Output the (x, y) coordinate of the center of the cell containing the given text.  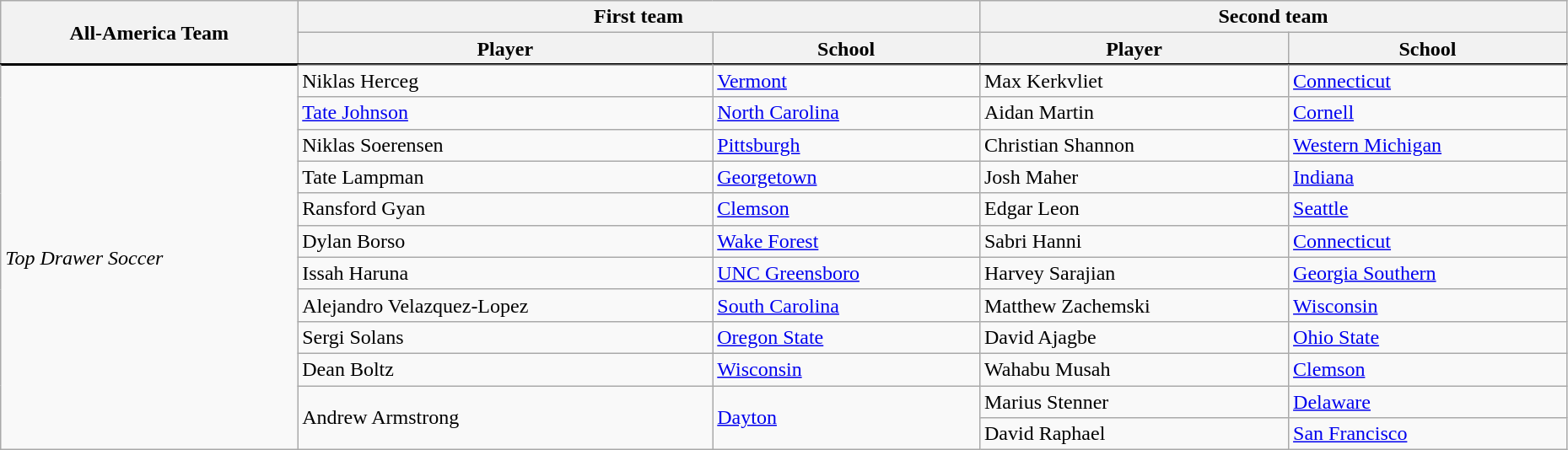
Issah Haruna (505, 273)
Aidan Martin (1134, 113)
Oregon State (847, 337)
Top Drawer Soccer (149, 258)
Tate Lampman (505, 177)
Seattle (1428, 209)
Georgetown (847, 177)
All-America Team (149, 33)
Vermont (847, 81)
Cornell (1428, 113)
David Raphael (1134, 434)
Ohio State (1428, 337)
Sergi Solans (505, 337)
Indiana (1428, 177)
Edgar Leon (1134, 209)
Pittsburgh (847, 145)
Harvey Sarajian (1134, 273)
Matthew Zachemski (1134, 305)
Andrew Armstrong (505, 418)
South Carolina (847, 305)
San Francisco (1428, 434)
Marius Stenner (1134, 402)
Second team (1273, 17)
Sabri Hanni (1134, 241)
First team (639, 17)
Max Kerkvliet (1134, 81)
Christian Shannon (1134, 145)
Wake Forest (847, 241)
Dylan Borso (505, 241)
Tate Johnson (505, 113)
Niklas Soerensen (505, 145)
Dean Boltz (505, 369)
Georgia Southern (1428, 273)
Alejandro Velazquez-Lopez (505, 305)
UNC Greensboro (847, 273)
Josh Maher (1134, 177)
North Carolina (847, 113)
Delaware (1428, 402)
Western Michigan (1428, 145)
Niklas Herceg (505, 81)
Ransford Gyan (505, 209)
Dayton (847, 418)
Wahabu Musah (1134, 369)
David Ajagbe (1134, 337)
